Find where the given text appears and provide that cell's center as (X, Y) coordinate. 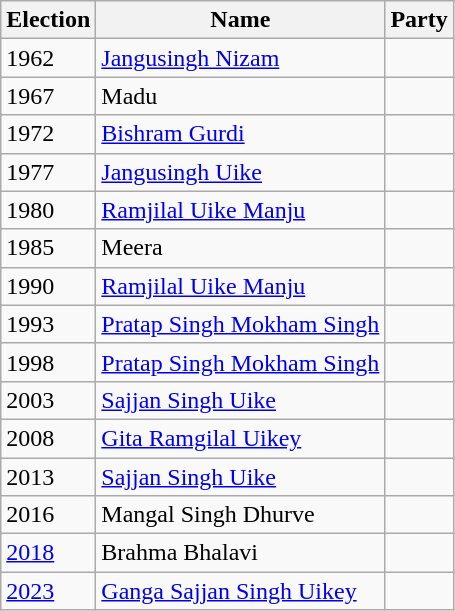
Name (240, 20)
Ganga Sajjan Singh Uikey (240, 591)
1972 (48, 134)
2016 (48, 515)
Party (419, 20)
2023 (48, 591)
1977 (48, 172)
1985 (48, 248)
1998 (48, 362)
2003 (48, 400)
1967 (48, 96)
Gita Ramgilal Uikey (240, 438)
1980 (48, 210)
Brahma Bhalavi (240, 553)
1993 (48, 324)
Madu (240, 96)
1990 (48, 286)
Election (48, 20)
Mangal Singh Dhurve (240, 515)
2008 (48, 438)
Jangusingh Nizam (240, 58)
2018 (48, 553)
2013 (48, 477)
Jangusingh Uike (240, 172)
Meera (240, 248)
Bishram Gurdi (240, 134)
1962 (48, 58)
